Output the (X, Y) coordinate of the center of the cell containing the given text.  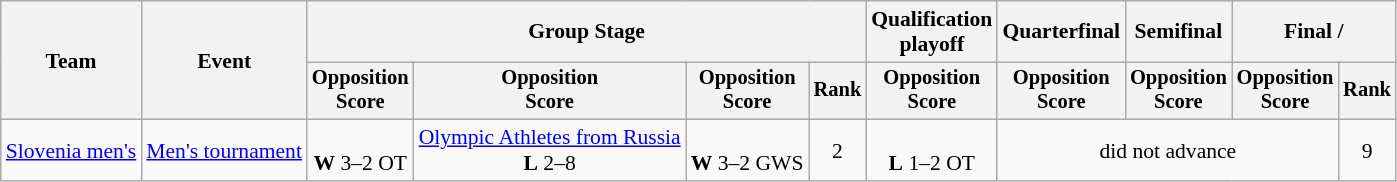
Team (72, 60)
Qualificationplayoff (932, 32)
Slovenia men's (72, 150)
Semifinal (1178, 32)
W 3–2 ОТ (360, 150)
Men's tournament (224, 150)
Olympic Athletes from RussiaL 2–8 (550, 150)
Event (224, 60)
Group Stage (586, 32)
Final / (1314, 32)
9 (1367, 150)
did not advance (1168, 150)
L 1–2 OT (932, 150)
2 (838, 150)
W 3–2 GWS (748, 150)
Quarterfinal (1061, 32)
